Detect which cell encompasses the target text, then output its (x, y) center coordinate. 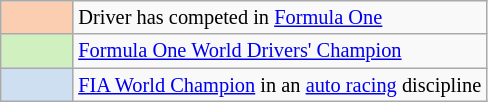
FIA World Champion in an auto racing discipline (280, 85)
Formula One World Drivers' Champion (280, 51)
Driver has competed in Formula One (280, 17)
